Search for the cell housing the specified text and yield its (x, y) center coordinate. 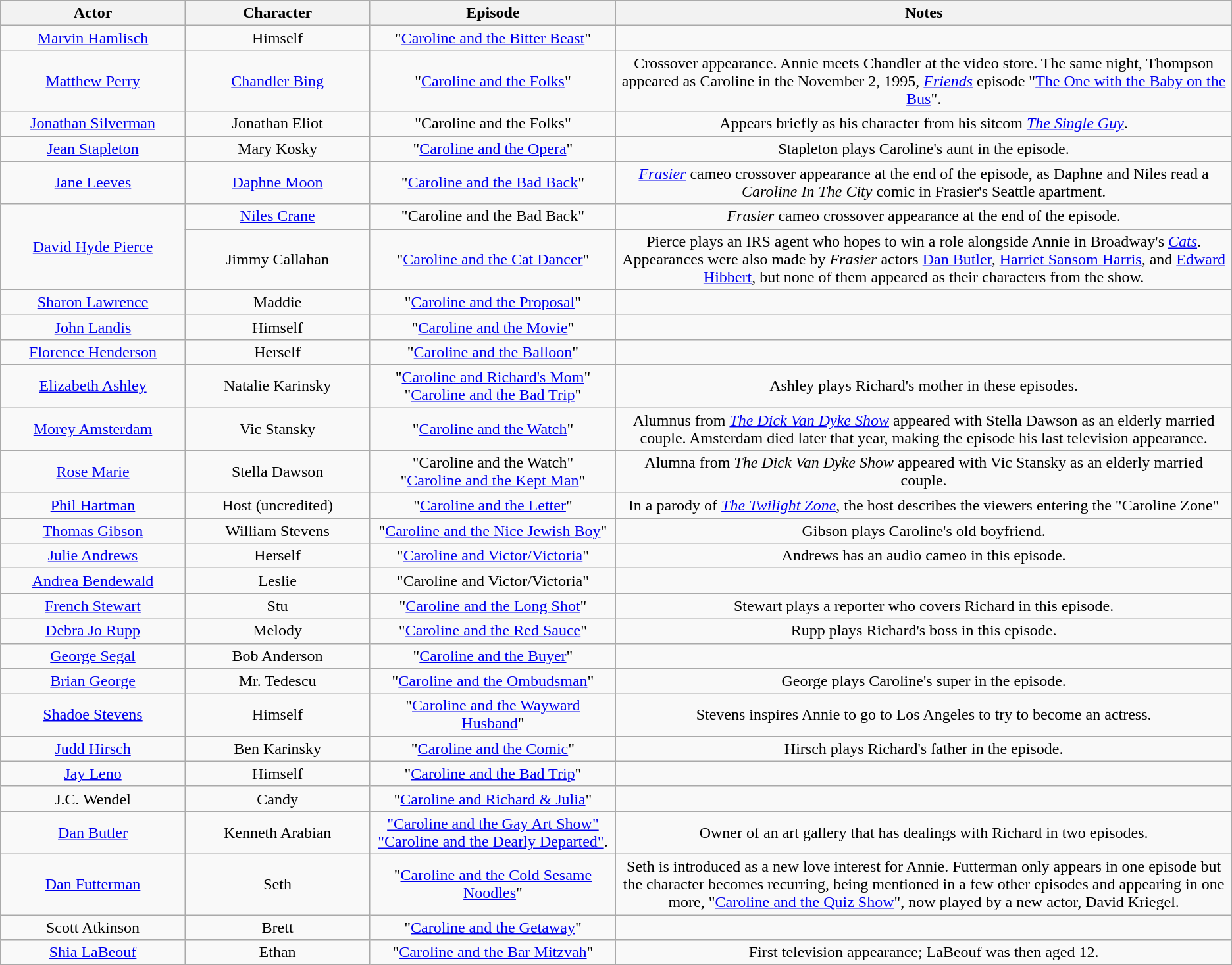
Seth (278, 884)
John Landis (93, 327)
Stewart plays a reporter who covers Richard in this episode. (924, 606)
"Caroline and the Comic" (493, 749)
"Caroline and the Wayward Husband" (493, 714)
Ashley plays Richard's mother in these episodes. (924, 385)
Thomas Gibson (93, 531)
Marvin Hamlisch (93, 38)
Frasier cameo crossover appearance at the end of the episode. (924, 216)
Morey Amsterdam (93, 429)
Brett (278, 927)
Stapleton plays Caroline's aunt in the episode. (924, 149)
Shadoe Stevens (93, 714)
Mr. Tedescu (278, 681)
Scott Atkinson (93, 927)
Hirsch plays Richard's father in the episode. (924, 749)
Jane Leeves (93, 183)
"Caroline and the Bar Mitzvah" (493, 953)
Ben Karinsky (278, 749)
Dan Futterman (93, 884)
"Caroline and the Opera" (493, 149)
"Caroline and the Balloon" (493, 352)
Ethan (278, 953)
Rupp plays Richard's boss in this episode. (924, 631)
Elizabeth Ashley (93, 385)
Natalie Karinsky (278, 385)
Leslie (278, 581)
Owner of an art gallery that has dealings with Richard in two episodes. (924, 833)
David Hyde Pierce (93, 247)
Chandler Bing (278, 81)
"Caroline and the Gay Art Show" "Caroline and the Dearly Departed". (493, 833)
Debra Jo Rupp (93, 631)
Andrea Bendewald (93, 581)
Vic Stansky (278, 429)
Andrews has an audio cameo in this episode. (924, 556)
Matthew Perry (93, 81)
George plays Caroline's super in the episode. (924, 681)
Jonathan Eliot (278, 124)
Phil Hartman (93, 506)
Jean Stapleton (93, 149)
Alumna from The Dick Van Dyke Show appeared with Vic Stansky as an elderly married couple. (924, 472)
"Caroline and the Getaway" (493, 927)
"Caroline and the Proposal" (493, 302)
"Caroline and the Red Sauce" (493, 631)
Actor (93, 13)
William Stevens (278, 531)
Stella Dawson (278, 472)
Julie Andrews (93, 556)
Character (278, 13)
Gibson plays Caroline's old boyfriend. (924, 531)
Notes (924, 13)
Kenneth Arabian (278, 833)
Stevens inspires Annie to go to Los Angeles to try to become an actress. (924, 714)
"Caroline and the Long Shot" (493, 606)
Jay Leno (93, 774)
"Caroline and the Cold Sesame Noodles" (493, 884)
Rose Marie (93, 472)
First television appearance; LaBeouf was then aged 12. (924, 953)
"Caroline and the Movie" (493, 327)
Daphne Moon (278, 183)
Melody (278, 631)
"Caroline and the Cat Dancer" (493, 259)
Host (uncredited) (278, 506)
Jonathan Silverman (93, 124)
French Stewart (93, 606)
Jimmy Callahan (278, 259)
In a parody of The Twilight Zone, the host describes the viewers entering the "Caroline Zone" (924, 506)
Sharon Lawrence (93, 302)
"Caroline and the Buyer" (493, 656)
Florence Henderson (93, 352)
Stu (278, 606)
Judd Hirsch (93, 749)
"Caroline and Richard & Julia" (493, 799)
"Caroline and the Bitter Beast" (493, 38)
"Caroline and Richard's Mom""Caroline and the Bad Trip" (493, 385)
Bob Anderson (278, 656)
"Caroline and the Letter" (493, 506)
"Caroline and the Ombudsman" (493, 681)
Mary Kosky (278, 149)
"Caroline and the Watch" (493, 429)
Frasier cameo crossover appearance at the end of the episode, as Daphne and Niles read a Caroline In The City comic in Frasier's Seattle apartment. (924, 183)
"Caroline and the Watch""Caroline and the Kept Man" (493, 472)
Candy (278, 799)
Shia LaBeouf (93, 953)
"Caroline and the Bad Trip" (493, 774)
George Segal (93, 656)
Dan Butler (93, 833)
Niles Crane (278, 216)
Brian George (93, 681)
"Caroline and the Nice Jewish Boy" (493, 531)
J.C. Wendel (93, 799)
Episode (493, 13)
Maddie (278, 302)
Appears briefly as his character from his sitcom The Single Guy. (924, 124)
